Search for the cell housing the specified text and yield its [x, y] center coordinate. 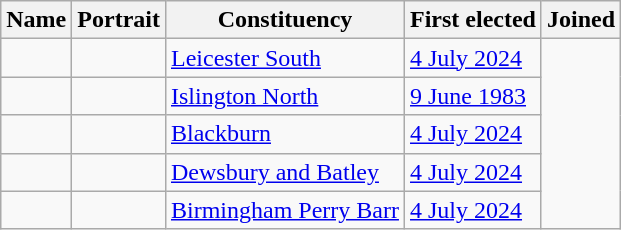
Constituency [284, 20]
Portrait [119, 20]
Name [36, 20]
Dewsbury and Batley [284, 172]
9 June 1983 [472, 96]
Blackburn [284, 134]
Birmingham Perry Barr [284, 210]
Islington North [284, 96]
Leicester South [284, 58]
Joined [580, 20]
First elected [472, 20]
